Return [X, Y] of the center of cell containing provided text 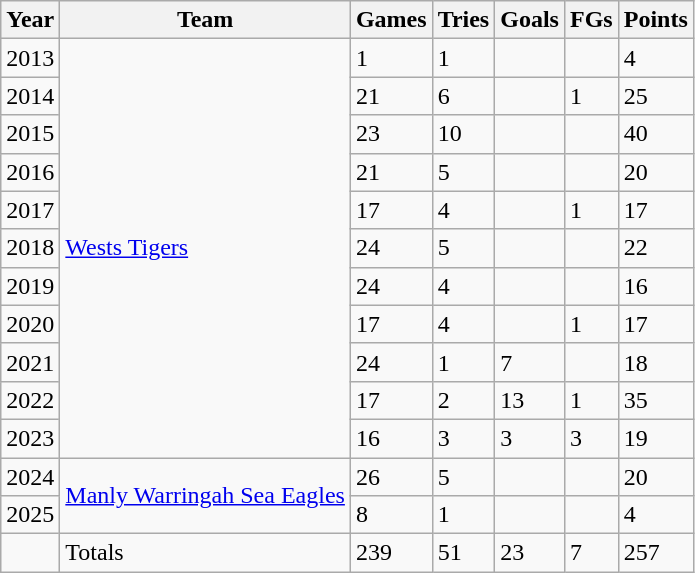
Games [391, 20]
6 [464, 96]
35 [656, 400]
2022 [30, 400]
18 [656, 362]
19 [656, 438]
8 [391, 515]
22 [656, 248]
Manly Warringah Sea Eagles [206, 496]
2024 [30, 477]
Points [656, 20]
Team [206, 20]
Goals [530, 20]
Totals [206, 553]
239 [391, 553]
2019 [30, 286]
26 [391, 477]
2021 [30, 362]
Wests Tigers [206, 248]
10 [464, 134]
40 [656, 134]
2013 [30, 58]
2017 [30, 210]
2018 [30, 248]
Year [30, 20]
2016 [30, 172]
2023 [30, 438]
51 [464, 553]
25 [656, 96]
2015 [30, 134]
2014 [30, 96]
FGs [591, 20]
2025 [30, 515]
13 [530, 400]
257 [656, 553]
2020 [30, 324]
2 [464, 400]
Tries [464, 20]
